Determine the [x, y] coordinate at the center of the cell enclosing the given text.  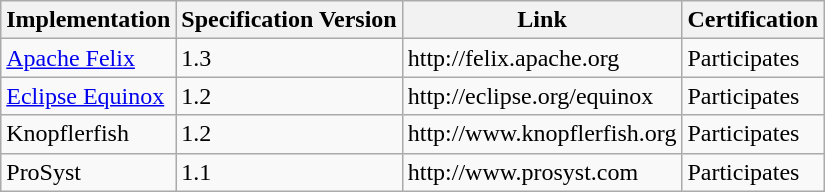
Specification Version [289, 20]
Apache Felix [88, 58]
http://eclipse.org/equinox [542, 96]
Knopflerfish [88, 134]
http://www.prosyst.com [542, 172]
ProSyst [88, 172]
Certification [753, 20]
http://felix.apache.org [542, 58]
Eclipse Equinox [88, 96]
Implementation [88, 20]
http://www.knopflerfish.org [542, 134]
Link [542, 20]
1.3 [289, 58]
1.1 [289, 172]
